From the cell containing the given text, extract its center point as (X, Y) coordinate. 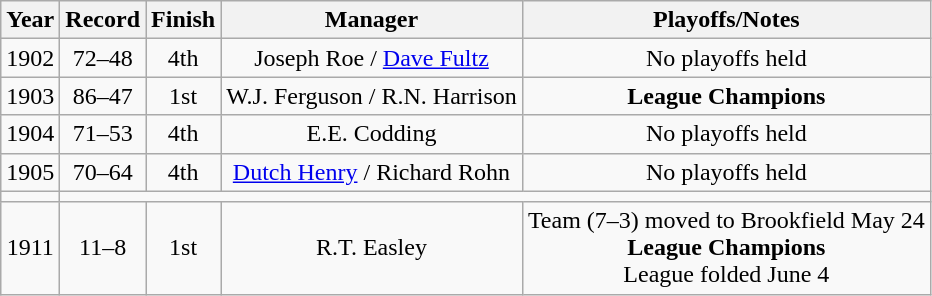
Manager (372, 20)
72–48 (103, 58)
Year (30, 20)
1911 (30, 248)
Dutch Henry / Richard Rohn (372, 172)
Finish (184, 20)
1902 (30, 58)
Playoffs/Notes (726, 20)
League Champions (726, 96)
W.J. Ferguson / R.N. Harrison (372, 96)
1905 (30, 172)
11–8 (103, 248)
1904 (30, 134)
Team (7–3) moved to Brookfield May 24League ChampionsLeague folded June 4 (726, 248)
70–64 (103, 172)
E.E. Codding (372, 134)
R.T. Easley (372, 248)
86–47 (103, 96)
Joseph Roe / Dave Fultz (372, 58)
1903 (30, 96)
Record (103, 20)
71–53 (103, 134)
